Provide the (x, y) coordinate of the cell's center where the given text is located.  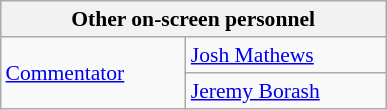
Other on-screen personnel (194, 19)
Commentator (94, 72)
Josh Mathews (286, 55)
Jeremy Borash (286, 91)
